Identify which cell holds the provided text, then report its [x, y] central coordinate. 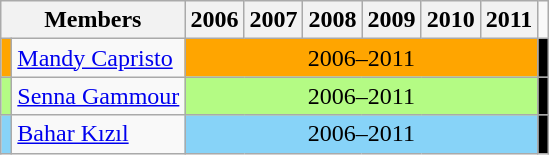
2007 [274, 20]
Bahar Kızıl [98, 134]
Members [93, 20]
Mandy Capristo [98, 58]
Senna Gammour [98, 96]
2009 [392, 20]
2010 [450, 20]
2008 [332, 20]
2011 [509, 20]
2006 [214, 20]
